Return [x, y] of the center of cell containing provided text 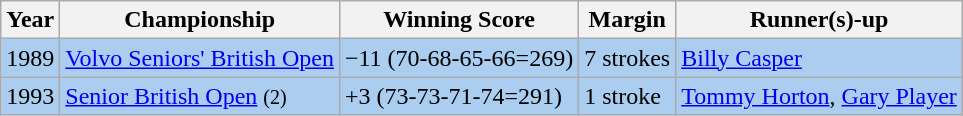
Margin [628, 20]
1 stroke [628, 96]
Tommy Horton, Gary Player [820, 96]
Championship [200, 20]
Year [30, 20]
−11 (70-68-65-66=269) [458, 58]
1993 [30, 96]
7 strokes [628, 58]
Billy Casper [820, 58]
Volvo Seniors' British Open [200, 58]
+3 (73-73-71-74=291) [458, 96]
Senior British Open (2) [200, 96]
Runner(s)-up [820, 20]
Winning Score [458, 20]
1989 [30, 58]
